From the cell containing the given text, extract its center point as (X, Y) coordinate. 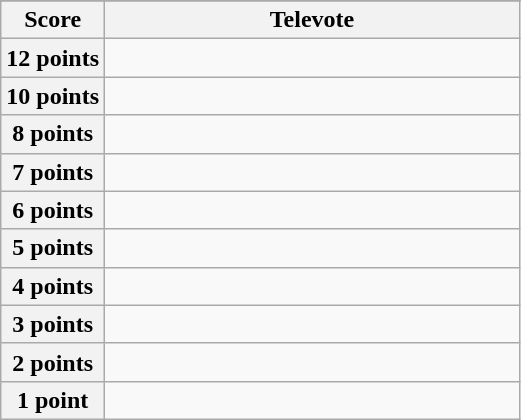
10 points (53, 96)
5 points (53, 248)
8 points (53, 134)
7 points (53, 172)
4 points (53, 286)
12 points (53, 58)
1 point (53, 400)
Score (53, 20)
6 points (53, 210)
3 points (53, 324)
2 points (53, 362)
Televote (312, 20)
